From the cell containing the given text, extract its center point as (X, Y) coordinate. 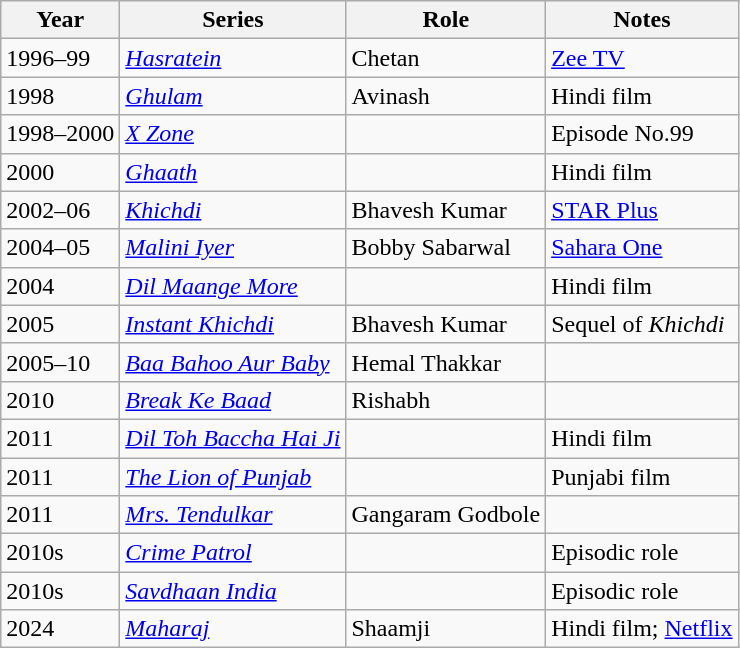
1998–2000 (60, 134)
Break Ke Baad (233, 400)
Rishabh (446, 400)
2005–10 (60, 362)
Role (446, 20)
2004 (60, 286)
Chetan (446, 58)
Zee TV (642, 58)
Ghulam (233, 96)
Instant Khichdi (233, 324)
1996–99 (60, 58)
Maharaj (233, 629)
Khichdi (233, 210)
Crime Patrol (233, 553)
Baa Bahoo Aur Baby (233, 362)
Savdhaan India (233, 591)
Hindi film; Netflix (642, 629)
Shaamji (446, 629)
2005 (60, 324)
Ghaath (233, 172)
Episode No.99 (642, 134)
2010 (60, 400)
Sequel of Khichdi (642, 324)
2024 (60, 629)
2004–05 (60, 248)
Bobby Sabarwal (446, 248)
The Lion of Punjab (233, 477)
Year (60, 20)
Mrs. Tendulkar (233, 515)
Notes (642, 20)
1998 (60, 96)
Gangaram Godbole (446, 515)
2000 (60, 172)
X Zone (233, 134)
Malini Iyer (233, 248)
Dil Maange More (233, 286)
Hasratein (233, 58)
Series (233, 20)
Hemal Thakkar (446, 362)
2002–06 (60, 210)
Avinash (446, 96)
Punjabi film (642, 477)
STAR Plus (642, 210)
Sahara One (642, 248)
Dil Toh Baccha Hai Ji (233, 438)
